Return [X, Y] of the center of cell containing provided text 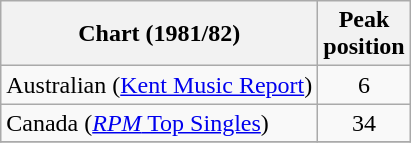
Australian (Kent Music Report) [160, 85]
Chart (1981/82) [160, 34]
Canada (RPM Top Singles) [160, 123]
6 [364, 85]
Peakposition [364, 34]
34 [364, 123]
